From the cell containing the given text, extract its center point as [x, y] coordinate. 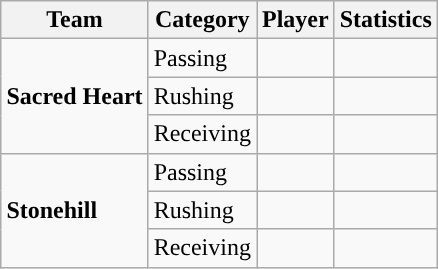
Team [74, 20]
Statistics [386, 20]
Stonehill [74, 210]
Player [295, 20]
Sacred Heart [74, 96]
Category [202, 20]
